Identify which cell holds the provided text, then report its [X, Y] central coordinate. 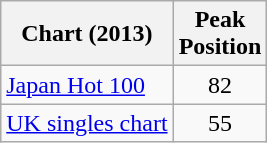
UK singles chart [87, 123]
55 [220, 123]
Japan Hot 100 [87, 85]
Chart (2013) [87, 34]
PeakPosition [220, 34]
82 [220, 85]
